For the text-containing cell, return its midpoint in [x, y] coordinate format. 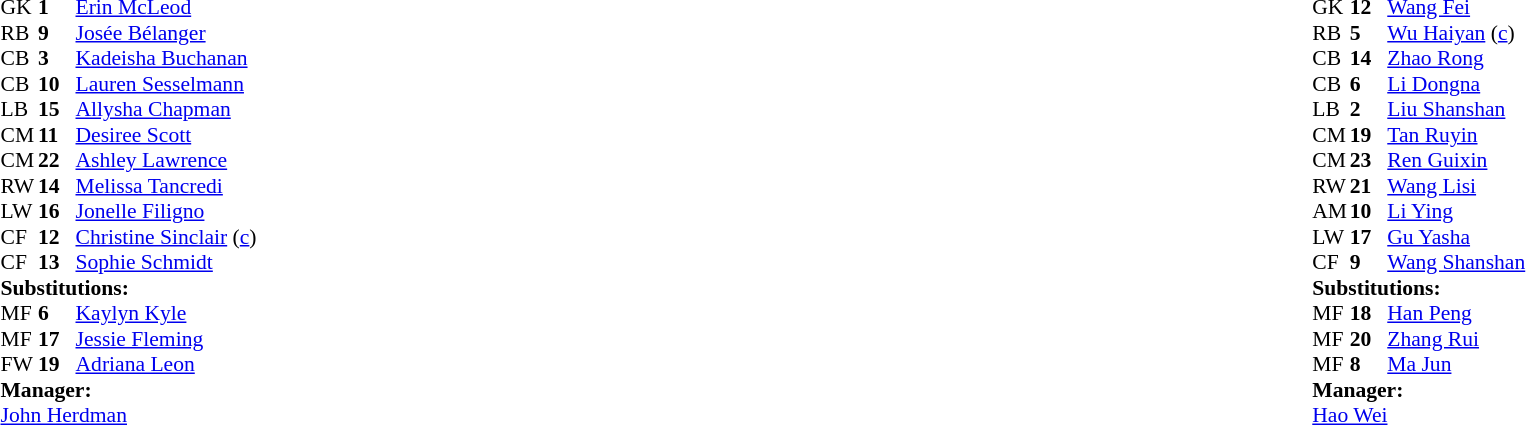
Zhao Rong [1456, 59]
8 [1369, 365]
21 [1369, 186]
Gu Yasha [1456, 237]
Wang Shanshan [1456, 263]
Han Peng [1456, 313]
11 [57, 135]
20 [1369, 339]
Liu Shanshan [1456, 109]
Desiree Scott [166, 135]
Jessie Fleming [166, 339]
Ashley Lawrence [166, 161]
3 [57, 59]
22 [57, 161]
Kaylyn Kyle [166, 313]
Melissa Tancredi [166, 186]
12 [57, 237]
FW [19, 365]
2 [1369, 109]
15 [57, 109]
Jonelle Filigno [166, 211]
Allysha Chapman [166, 109]
Lauren Sesselmann [166, 84]
Josée Bélanger [166, 33]
Adriana Leon [166, 365]
Li Dongna [1456, 84]
Ma Jun [1456, 365]
16 [57, 211]
Li Ying [1456, 211]
AM [1331, 211]
Kadeisha Buchanan [166, 59]
Wang Lisi [1456, 186]
Sophie Schmidt [166, 263]
Tan Ruyin [1456, 135]
Ren Guixin [1456, 161]
13 [57, 263]
Zhang Rui [1456, 339]
5 [1369, 33]
18 [1369, 313]
Wu Haiyan (c) [1456, 33]
23 [1369, 161]
Christine Sinclair (c) [166, 237]
